Find where the given text appears and provide that cell's center as (x, y) coordinate. 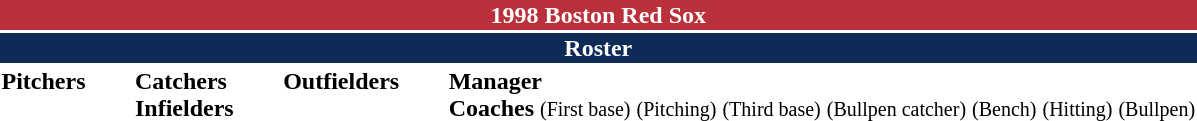
1998 Boston Red Sox (598, 15)
Roster (598, 48)
